Return (x, y) of the center of cell containing provided text 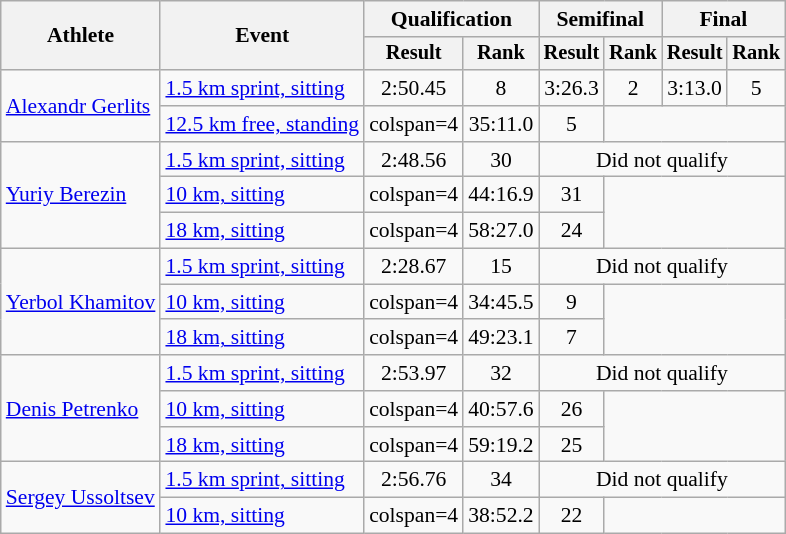
15 (500, 267)
7 (572, 338)
Sergey Ussoltsev (81, 498)
3:26.3 (572, 88)
Yuriy Berezin (81, 196)
44:16.9 (500, 195)
Semifinal (600, 19)
58:27.0 (500, 231)
38:52.2 (500, 516)
26 (572, 409)
22 (572, 516)
31 (572, 195)
30 (500, 160)
Qualification (452, 19)
Athlete (81, 36)
2:53.97 (414, 373)
9 (572, 302)
34:45.5 (500, 302)
2:48.56 (414, 160)
2:50.45 (414, 88)
32 (500, 373)
Denis Petrenko (81, 408)
2 (633, 88)
Alexandr Gerlits (81, 106)
2:28.67 (414, 267)
35:11.0 (500, 124)
59:19.2 (500, 445)
Final (724, 19)
2:56.76 (414, 480)
Event (262, 36)
3:13.0 (695, 88)
Yerbol Khamitov (81, 302)
24 (572, 231)
12.5 km free, standing (262, 124)
8 (500, 88)
49:23.1 (500, 338)
40:57.6 (500, 409)
25 (572, 445)
34 (500, 480)
